Determine the (x, y) coordinate at the center of the cell enclosing the given text.  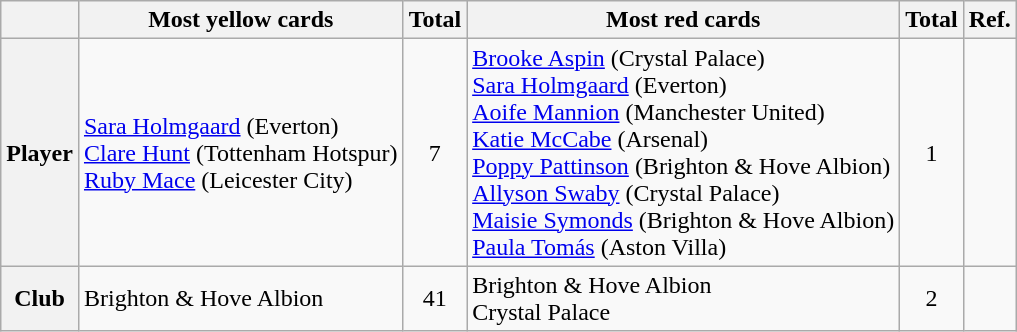
Ref. (990, 20)
Player (40, 152)
Most red cards (684, 20)
2 (932, 298)
Most yellow cards (240, 20)
Brighton & Hove AlbionCrystal Palace (684, 298)
Brighton & Hove Albion (240, 298)
1 (932, 152)
41 (435, 298)
Sara Holmgaard (Everton) Clare Hunt (Tottenham Hotspur) Ruby Mace (Leicester City) (240, 152)
Club (40, 298)
7 (435, 152)
